Find where the given text appears and provide that cell's center as [X, Y] coordinate. 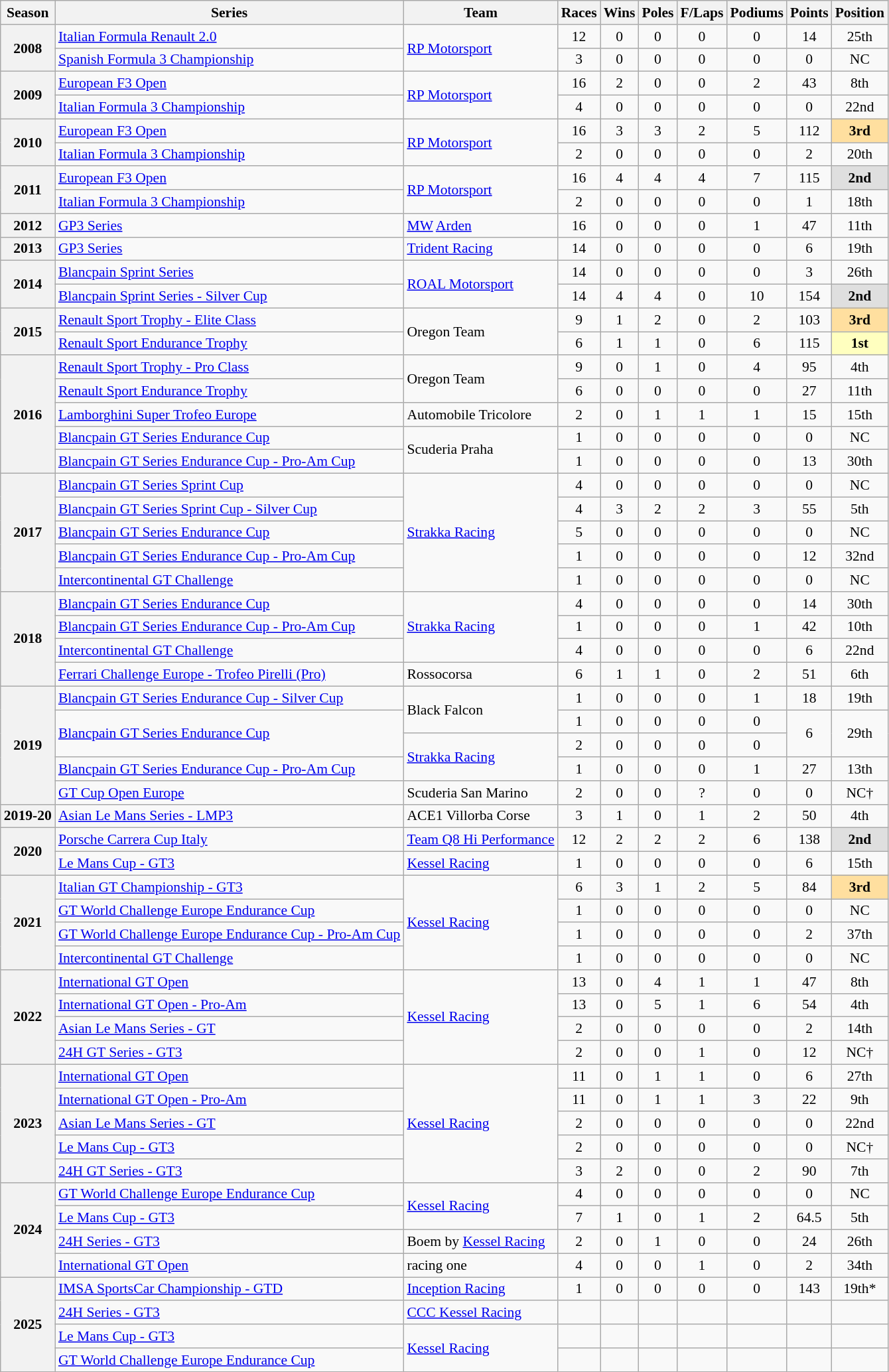
27th [860, 1076]
2012 [28, 226]
154 [809, 297]
2020 [28, 852]
GT Cup Open Europe [230, 793]
Porsche Carrera Cup Italy [230, 840]
Spanish Formula 3 Championship [230, 60]
Asian Le Mans Series - LMP3 [230, 816]
1st [860, 344]
2024 [28, 1229]
Team [480, 13]
103 [809, 320]
Team Q8 Hi Performance [480, 840]
2010 [28, 142]
2019-20 [28, 816]
19th* [860, 1289]
racing one [480, 1265]
Boem by Kessel Racing [480, 1242]
43 [809, 84]
IMSA SportsCar Championship - GTD [230, 1289]
Blancpain Sprint Series - Silver Cup [230, 297]
10 [756, 297]
95 [809, 368]
Rossocorsa [480, 675]
54 [809, 1005]
Podiums [756, 13]
GT World Challenge Europe Endurance Cup - Pro-Am Cup [230, 935]
2016 [28, 415]
90 [809, 1171]
10th [860, 627]
CCC Kessel Racing [480, 1313]
Series [230, 13]
32nd [860, 557]
Lamborghini Super Trofeo Europe [230, 415]
14th [860, 1029]
Renault Sport Trophy - Pro Class [230, 368]
2017 [28, 533]
Italian Formula Renault 2.0 [230, 36]
84 [809, 887]
143 [809, 1289]
2013 [28, 249]
Black Falcon [480, 710]
2025 [28, 1324]
55 [809, 509]
Wins [620, 13]
18 [809, 698]
2011 [28, 190]
Ferrari Challenge Europe - Trofeo Pirelli (Pro) [230, 675]
Renault Sport Trophy - Elite Class [230, 320]
2014 [28, 284]
F/Laps [702, 13]
29th [860, 734]
Position [860, 13]
6th [860, 675]
2019 [28, 745]
50 [809, 816]
2008 [28, 48]
18th [860, 202]
Inception Racing [480, 1289]
Automobile Tricolore [480, 415]
2015 [28, 332]
ROAL Motorsport [480, 284]
64.5 [809, 1218]
Trident Racing [480, 249]
9th [860, 1100]
MW Arden [480, 226]
2018 [28, 639]
ACE1 Villorba Corse [480, 816]
25th [860, 36]
? [702, 793]
2021 [28, 922]
22 [809, 1100]
Blancpain Sprint Series [230, 273]
2022 [28, 1017]
2023 [28, 1123]
Blancpain GT Series Sprint Cup [230, 486]
Scuderia San Marino [480, 793]
20th [860, 155]
7th [860, 1171]
Blancpain GT Series Sprint Cup - Silver Cup [230, 509]
Scuderia Praha [480, 450]
Italian GT Championship - GT3 [230, 887]
Blancpain GT Series Endurance Cup - Silver Cup [230, 698]
42 [809, 627]
Points [809, 13]
34th [860, 1265]
37th [860, 935]
51 [809, 675]
Season [28, 13]
138 [809, 840]
2009 [28, 96]
15 [809, 415]
112 [809, 131]
Races [579, 13]
13th [860, 769]
Poles [657, 13]
24 [809, 1242]
